Capture the cell that displays the provided text and extract its (X, Y) central coordinate. 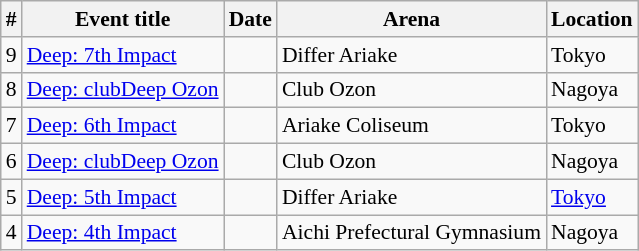
# (12, 19)
Location (592, 19)
Deep: 5th Impact (123, 197)
Aichi Prefectural Gymnasium (412, 233)
Deep: 7th Impact (123, 55)
Deep: 6th Impact (123, 126)
Deep: 4th Impact (123, 233)
8 (12, 90)
Event title (123, 19)
5 (12, 197)
4 (12, 233)
Date (250, 19)
Ariake Coliseum (412, 126)
7 (12, 126)
6 (12, 162)
Arena (412, 19)
9 (12, 55)
